Output the [X, Y] coordinate of the center of the cell containing the given text.  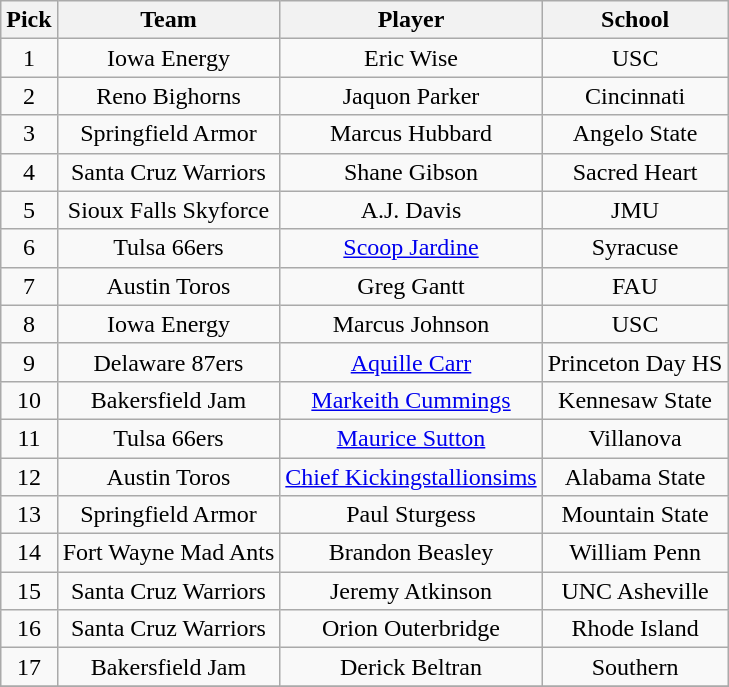
10 [29, 400]
Marcus Johnson [411, 324]
12 [29, 477]
Aquille Carr [411, 362]
Cincinnati [635, 96]
Pick [29, 20]
FAU [635, 286]
Shane Gibson [411, 172]
3 [29, 134]
15 [29, 591]
Scoop Jardine [411, 248]
Jeremy Atkinson [411, 591]
6 [29, 248]
17 [29, 667]
Marcus Hubbard [411, 134]
Orion Outerbridge [411, 629]
Delaware 87ers [168, 362]
Player [411, 20]
Brandon Beasley [411, 553]
13 [29, 515]
William Penn [635, 553]
Angelo State [635, 134]
8 [29, 324]
Princeton Day HS [635, 362]
1 [29, 58]
Markeith Cummings [411, 400]
Maurice Sutton [411, 438]
JMU [635, 210]
Reno Bighorns [168, 96]
Derick Beltran [411, 667]
Chief Kickingstallionsims [411, 477]
School [635, 20]
14 [29, 553]
Alabama State [635, 477]
7 [29, 286]
UNC Asheville [635, 591]
Rhode Island [635, 629]
11 [29, 438]
Greg Gantt [411, 286]
4 [29, 172]
Syracuse [635, 248]
Eric Wise [411, 58]
Fort Wayne Mad Ants [168, 553]
16 [29, 629]
Jaquon Parker [411, 96]
Sioux Falls Skyforce [168, 210]
Villanova [635, 438]
9 [29, 362]
Paul Sturgess [411, 515]
Southern [635, 667]
Sacred Heart [635, 172]
A.J. Davis [411, 210]
2 [29, 96]
5 [29, 210]
Team [168, 20]
Mountain State [635, 515]
Kennesaw State [635, 400]
